Provide the (X, Y) coordinate of the cell's center where the given text is located.  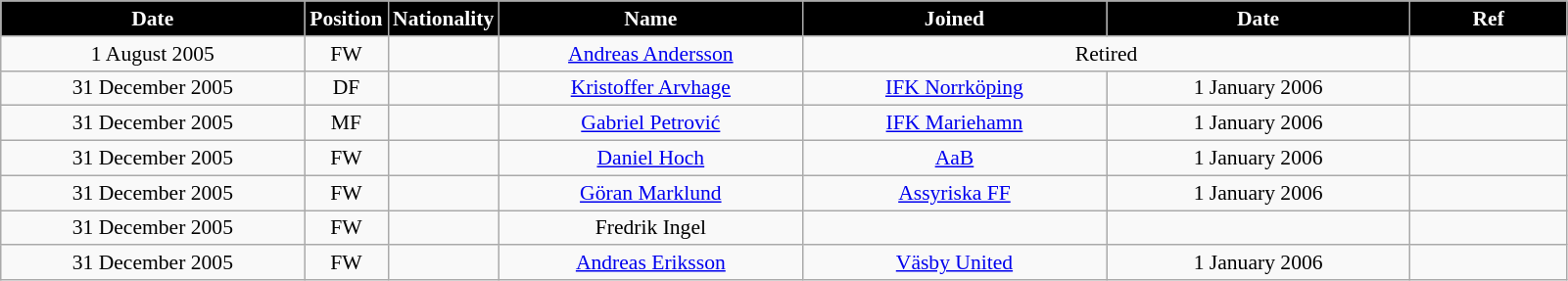
Position (347, 19)
Andreas Eriksson (650, 263)
Göran Marklund (650, 193)
Nationality (443, 19)
Joined (954, 19)
DF (347, 88)
Fredrik Ingel (650, 228)
Name (650, 19)
Daniel Hoch (650, 159)
Ref (1489, 19)
Kristoffer Arvhage (650, 88)
Väsby United (954, 263)
Andreas Andersson (650, 54)
1 August 2005 (153, 54)
IFK Norrköping (954, 88)
AaB (954, 159)
Retired (1106, 54)
IFK Mariehamn (954, 123)
Assyriska FF (954, 193)
MF (347, 123)
Gabriel Petrović (650, 123)
